Return the [x, y] coordinate for the center point of the cell that contains the specified text.  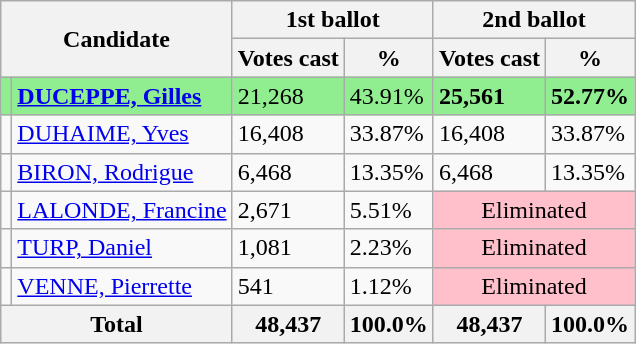
BIRON, Rodrigue [122, 172]
2,671 [288, 210]
2nd ballot [534, 20]
Total [116, 324]
52.77% [590, 96]
1st ballot [332, 20]
TURP, Daniel [122, 248]
43.91% [388, 96]
5.51% [388, 210]
1,081 [288, 248]
25,561 [489, 96]
DUCEPPE, Gilles [122, 96]
541 [288, 286]
1.12% [388, 286]
LALONDE, Francine [122, 210]
2.23% [388, 248]
Candidate [116, 39]
VENNE, Pierrette [122, 286]
21,268 [288, 96]
DUHAIME, Yves [122, 134]
